Detect which cell encompasses the target text, then output its (x, y) center coordinate. 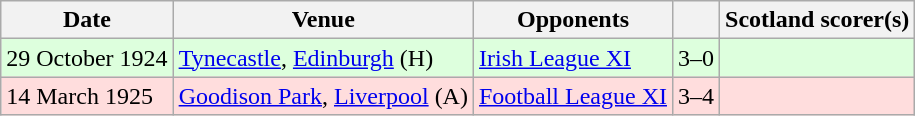
Goodison Park, Liverpool (A) (323, 96)
14 March 1925 (87, 96)
29 October 1924 (87, 58)
Irish League XI (572, 58)
Tynecastle, Edinburgh (H) (323, 58)
Football League XI (572, 96)
Venue (323, 20)
3–4 (696, 96)
3–0 (696, 58)
Opponents (572, 20)
Scotland scorer(s) (818, 20)
Date (87, 20)
